Scan for the cell matching the given text and deliver its (X, Y) coordinate at center. 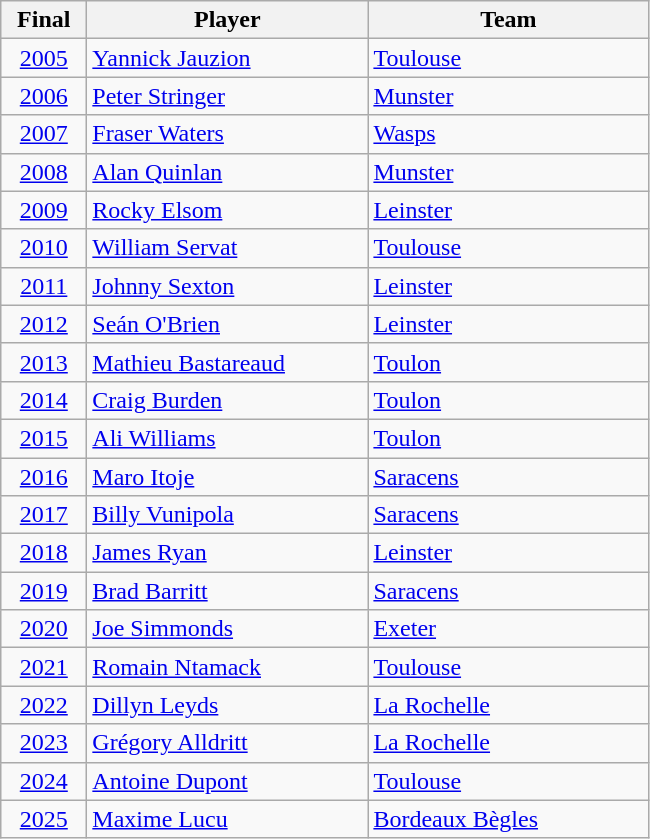
Grégory Alldritt (228, 743)
Maro Itoje (228, 477)
Dillyn Leyds (228, 705)
Mathieu Bastareaud (228, 362)
Fraser Waters (228, 134)
2022 (44, 705)
2025 (44, 819)
2014 (44, 400)
Ali Williams (228, 438)
2013 (44, 362)
2012 (44, 324)
2018 (44, 553)
Seán O'Brien (228, 324)
2021 (44, 667)
Bordeaux Bègles (508, 819)
Wasps (508, 134)
2017 (44, 515)
Brad Barritt (228, 591)
2006 (44, 96)
2011 (44, 286)
Rocky Elsom (228, 210)
Yannick Jauzion (228, 58)
Romain Ntamack (228, 667)
Joe Simmonds (228, 629)
2007 (44, 134)
2020 (44, 629)
2008 (44, 172)
2024 (44, 781)
Johnny Sexton (228, 286)
Craig Burden (228, 400)
Billy Vunipola (228, 515)
Peter Stringer (228, 96)
2009 (44, 210)
Team (508, 20)
2023 (44, 743)
Antoine Dupont (228, 781)
2005 (44, 58)
Alan Quinlan (228, 172)
Final (44, 20)
James Ryan (228, 553)
2016 (44, 477)
2015 (44, 438)
Maxime Lucu (228, 819)
Player (228, 20)
2010 (44, 248)
William Servat (228, 248)
2019 (44, 591)
Exeter (508, 629)
